Capture the cell that displays the provided text and extract its (X, Y) central coordinate. 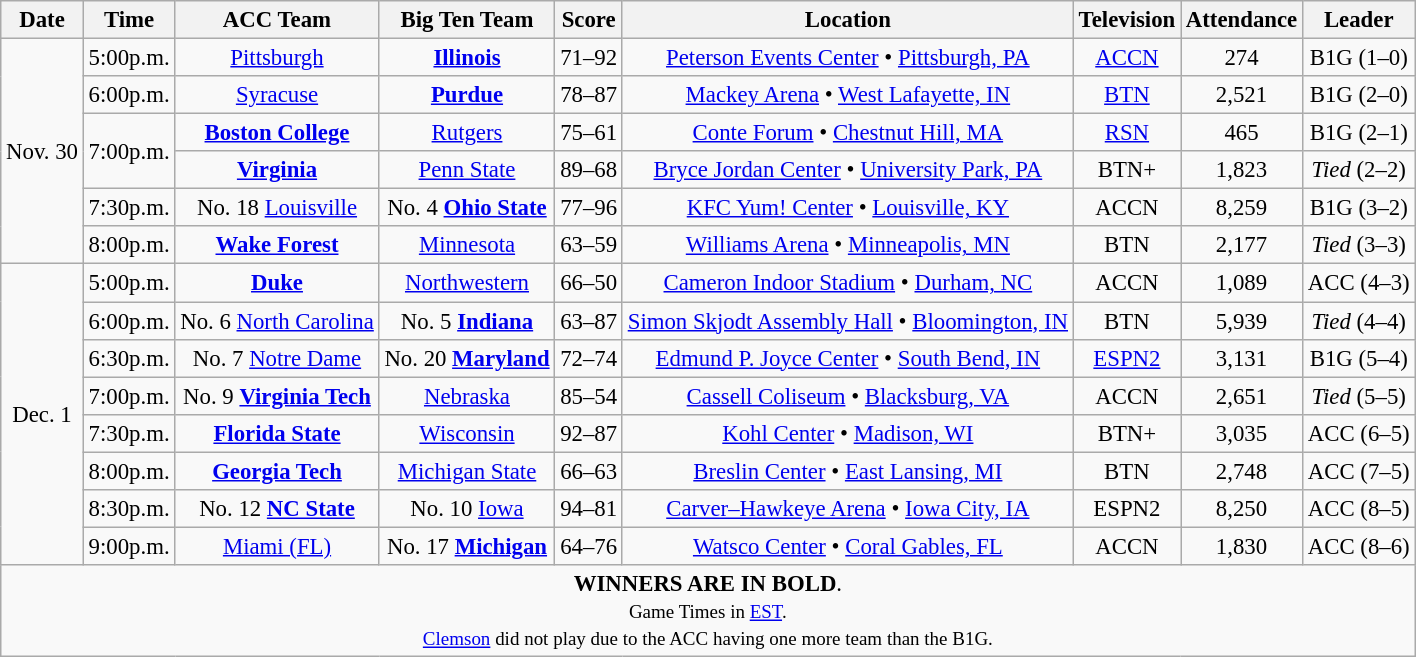
Purdue (467, 95)
No. 9 Virginia Tech (277, 396)
3,131 (1242, 358)
Mackey Arena • West Lafayette, IN (848, 95)
Date (42, 20)
64–76 (589, 546)
Williams Arena • Minneapolis, MN (848, 245)
Watsco Center • Coral Gables, FL (848, 546)
Big Ten Team (467, 20)
No. 10 Iowa (467, 509)
Edmund P. Joyce Center • South Bend, IN (848, 358)
1,089 (1242, 283)
Peterson Events Center • Pittsburgh, PA (848, 58)
78–87 (589, 95)
Dec. 1 (42, 414)
85–54 (589, 396)
8,250 (1242, 509)
ACC (8–5) (1358, 509)
Television (1126, 20)
Rutgers (467, 133)
2,521 (1242, 95)
Wisconsin (467, 433)
B1G (2–0) (1358, 95)
71–92 (589, 58)
Score (589, 20)
66–50 (589, 283)
B1G (2–1) (1358, 133)
Minnesota (467, 245)
8:30p.m. (129, 509)
77–96 (589, 208)
5,939 (1242, 321)
Penn State (467, 170)
Northwestern (467, 283)
Kohl Center • Madison, WI (848, 433)
ACC (4–3) (1358, 283)
Tied (3–3) (1358, 245)
Tied (4–4) (1358, 321)
No. 17 Michigan (467, 546)
274 (1242, 58)
No. 5 Indiana (467, 321)
94–81 (589, 509)
Time (129, 20)
66–63 (589, 471)
Nebraska (467, 396)
B1G (3–2) (1358, 208)
Bryce Jordan Center • University Park, PA (848, 170)
ACC (8–6) (1358, 546)
ACC Team (277, 20)
63–87 (589, 321)
72–74 (589, 358)
RSN (1126, 133)
Breslin Center • East Lansing, MI (848, 471)
WINNERS ARE IN BOLD.Game Times in EST. Clemson did not play due to the ACC having one more team than the B1G. (708, 611)
Pittsburgh (277, 58)
Nov. 30 (42, 152)
No. 20 Maryland (467, 358)
ACC (7–5) (1358, 471)
No. 12 NC State (277, 509)
75–61 (589, 133)
Simon Skjodt Assembly Hall • Bloomington, IN (848, 321)
No. 18 Louisville (277, 208)
9:00p.m. (129, 546)
465 (1242, 133)
Florida State (277, 433)
Cameron Indoor Stadium • Durham, NC (848, 283)
Cassell Coliseum • Blacksburg, VA (848, 396)
8,259 (1242, 208)
ACC (6–5) (1358, 433)
Miami (FL) (277, 546)
1,823 (1242, 170)
Wake Forest (277, 245)
Michigan State (467, 471)
2,651 (1242, 396)
Tied (5–5) (1358, 396)
Carver–Hawkeye Arena • Iowa City, IA (848, 509)
Leader (1358, 20)
Attendance (1242, 20)
89–68 (589, 170)
KFC Yum! Center • Louisville, KY (848, 208)
Virginia (277, 170)
63–59 (589, 245)
92–87 (589, 433)
Illinois (467, 58)
No. 6 North Carolina (277, 321)
Georgia Tech (277, 471)
3,035 (1242, 433)
Duke (277, 283)
B1G (1–0) (1358, 58)
6:30p.m. (129, 358)
B1G (5–4) (1358, 358)
Tied (2–2) (1358, 170)
1,830 (1242, 546)
Boston College (277, 133)
2,748 (1242, 471)
Conte Forum • Chestnut Hill, MA (848, 133)
No. 7 Notre Dame (277, 358)
Syracuse (277, 95)
2,177 (1242, 245)
Location (848, 20)
No. 4 Ohio State (467, 208)
